Find where the given text appears and provide that cell's center as [X, Y] coordinate. 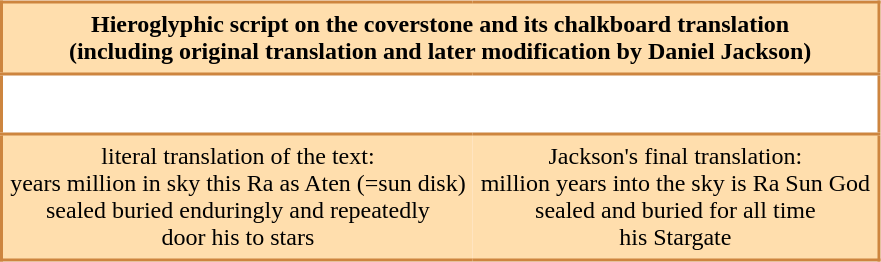
literal translation of the text:years million in sky this Ra as Aten (=sun disk)sealed buried enduringly and repeatedlydoor his to stars [237, 197]
Jackson's final translation:million years into the sky is Ra Sun Godsealed and buried for all timehis Stargate [676, 197]
Hieroglyphic script on the coverstone and its chalkboard translation(including original translation and later modification by Daniel Jackson) [440, 38]
